For the text-containing cell, return its midpoint in [X, Y] coordinate format. 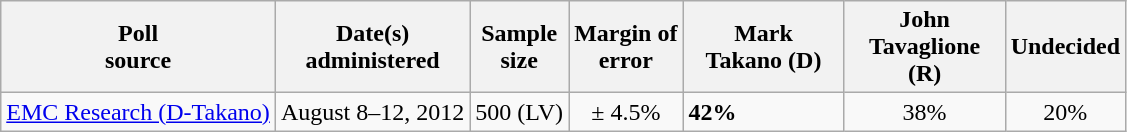
Date(s)administered [372, 47]
500 (LV) [520, 112]
August 8–12, 2012 [372, 112]
Margin oferror [626, 47]
38% [924, 112]
JohnTavaglione (R) [924, 47]
Undecided [1065, 47]
Samplesize [520, 47]
20% [1065, 112]
EMC Research (D-Takano) [138, 112]
± 4.5% [626, 112]
Pollsource [138, 47]
42% [764, 112]
MarkTakano (D) [764, 47]
